Detect which cell encompasses the target text, then output its (X, Y) center coordinate. 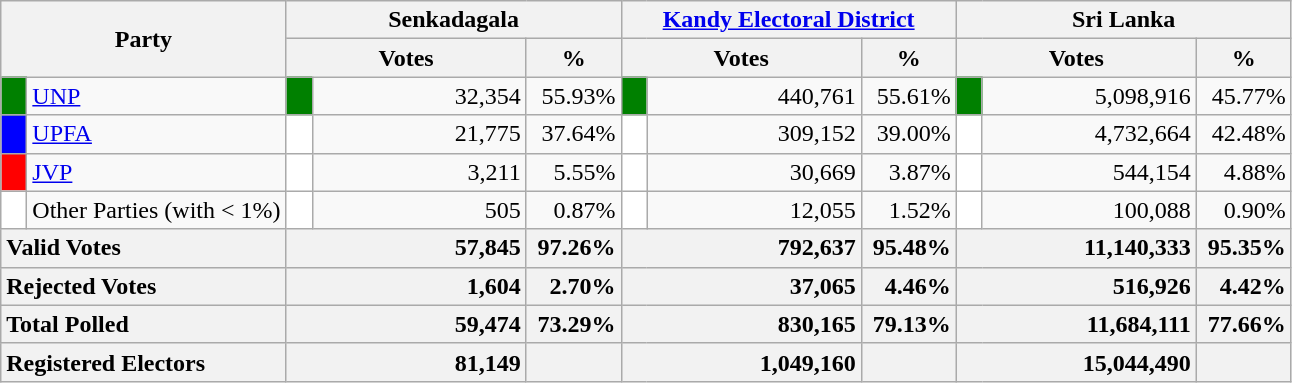
73.29% (574, 324)
5,098,916 (1089, 96)
15,044,490 (1076, 362)
81,149 (406, 362)
516,926 (1076, 286)
3.87% (908, 172)
5.55% (574, 172)
32,354 (419, 96)
544,154 (1089, 172)
4.88% (1244, 172)
55.61% (908, 96)
2.70% (574, 286)
0.90% (1244, 210)
JVP (156, 172)
UNP (156, 96)
4.46% (908, 286)
4.42% (1244, 286)
1,049,160 (741, 362)
30,669 (754, 172)
440,761 (754, 96)
309,152 (754, 134)
Total Polled (144, 324)
95.48% (908, 248)
12,055 (754, 210)
Rejected Votes (144, 286)
37,065 (741, 286)
792,637 (741, 248)
Sri Lanka (1124, 20)
Other Parties (with < 1%) (156, 210)
3,211 (419, 172)
0.87% (574, 210)
97.26% (574, 248)
11,684,111 (1076, 324)
21,775 (419, 134)
39.00% (908, 134)
55.93% (574, 96)
1.52% (908, 210)
42.48% (1244, 134)
1,604 (406, 286)
37.64% (574, 134)
77.66% (1244, 324)
505 (419, 210)
Party (144, 39)
100,088 (1089, 210)
UPFA (156, 134)
11,140,333 (1076, 248)
57,845 (406, 248)
Kandy Electoral District (788, 20)
Registered Electors (144, 362)
79.13% (908, 324)
830,165 (741, 324)
95.35% (1244, 248)
59,474 (406, 324)
4,732,664 (1089, 134)
45.77% (1244, 96)
Valid Votes (144, 248)
Senkadagala (454, 20)
